Search for the cell housing the specified text and yield its (x, y) center coordinate. 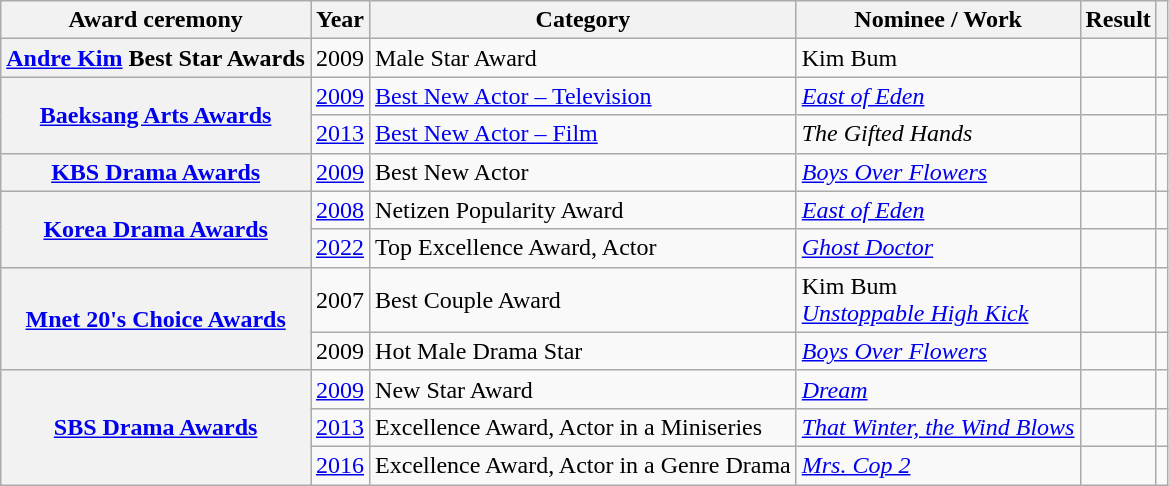
The Gifted Hands (938, 134)
KBS Drama Awards (156, 172)
2016 (340, 465)
Award ceremony (156, 20)
Andre Kim Best Star Awards (156, 58)
Excellence Award, Actor in a Miniseries (584, 427)
New Star Award (584, 389)
Best New Actor – Television (584, 96)
Mnet 20's Choice Awards (156, 318)
Top Excellence Award, Actor (584, 248)
Kim Bum (938, 58)
Dream (938, 389)
SBS Drama Awards (156, 427)
Result (1118, 20)
Year (340, 20)
Excellence Award, Actor in a Genre Drama (584, 465)
Best Couple Award (584, 300)
That Winter, the Wind Blows (938, 427)
Kim Bum Unstoppable High Kick (938, 300)
Mrs. Cop 2 (938, 465)
Nominee / Work (938, 20)
Hot Male Drama Star (584, 351)
Best New Actor – Film (584, 134)
Ghost Doctor (938, 248)
Korea Drama Awards (156, 229)
Male Star Award (584, 58)
2022 (340, 248)
Netizen Popularity Award (584, 210)
Best New Actor (584, 172)
Category (584, 20)
Baeksang Arts Awards (156, 115)
2007 (340, 300)
2008 (340, 210)
